Scan for the cell matching the given text and deliver its [X, Y] coordinate at center. 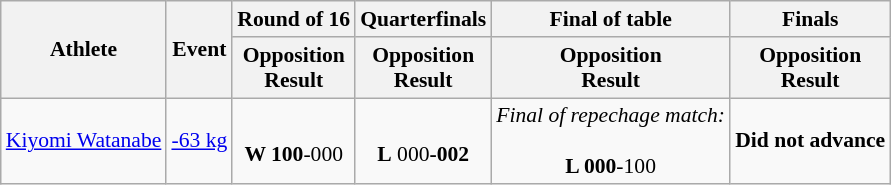
Final of repechage match: L 000-100 [610, 142]
Event [199, 50]
Quarterfinals [423, 19]
Athlete [84, 50]
Finals [810, 19]
Final of table [610, 19]
L 000-002 [423, 142]
Round of 16 [294, 19]
Did not advance [810, 142]
-63 kg [199, 142]
Kiyomi Watanabe [84, 142]
W 100-000 [294, 142]
